Extract the [x, y] coordinate from the center of the cell holding the provided text.  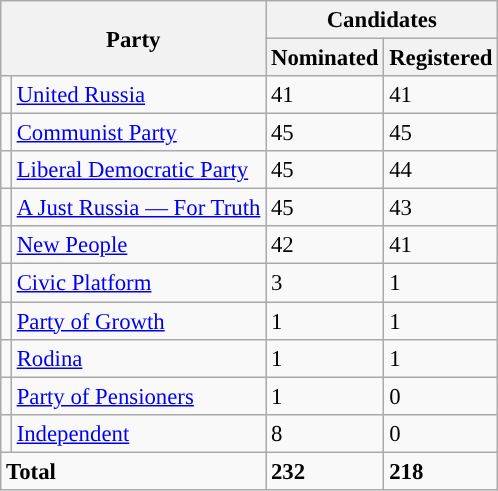
United Russia [138, 95]
Registered [441, 58]
Liberal Democratic Party [138, 170]
Party [134, 38]
Independent [138, 433]
Nominated [325, 58]
8 [325, 433]
232 [325, 471]
218 [441, 471]
Party of Growth [138, 321]
44 [441, 170]
3 [325, 283]
Civic Platform [138, 283]
Candidates [382, 20]
Rodina [138, 358]
Party of Pensioners [138, 396]
Communist Party [138, 133]
New People [138, 245]
A Just Russia — For Truth [138, 208]
43 [441, 208]
Total [134, 471]
42 [325, 245]
